Extract the (X, Y) coordinate from the center of the cell holding the provided text.  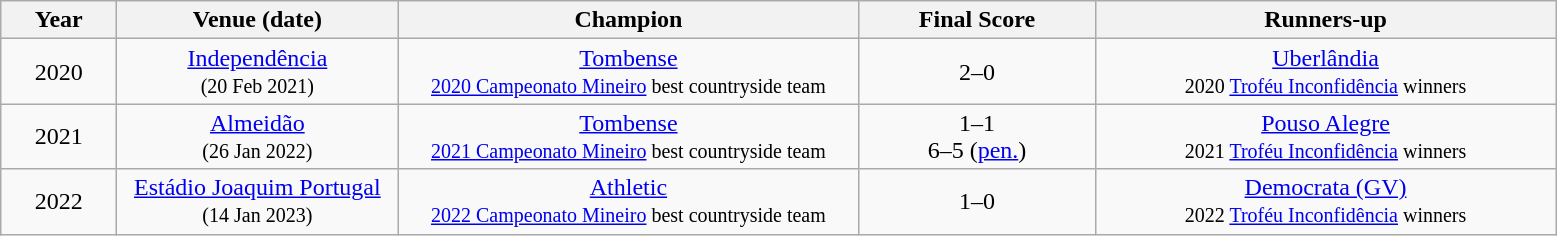
Year (59, 20)
Pouso Alegre2021 Troféu Inconfidência winners (1326, 136)
Independência(20 Feb 2021) (258, 72)
Final Score (977, 20)
Tombense2020 Campeonato Mineiro best countryside team (628, 72)
2020 (59, 72)
Tombense2021 Campeonato Mineiro best countryside team (628, 136)
Uberlândia2020 Troféu Inconfidência winners (1326, 72)
2–0 (977, 72)
Democrata (GV)2022 Troféu Inconfidência winners (1326, 202)
Champion (628, 20)
Athletic 2022 Campeonato Mineiro best countryside team (628, 202)
1–16–5 (pen.) (977, 136)
Almeidão(26 Jan 2022) (258, 136)
Runners-up (1326, 20)
2022 (59, 202)
Venue (date) (258, 20)
Estádio Joaquim Portugal(14 Jan 2023) (258, 202)
2021 (59, 136)
1–0 (977, 202)
